Provide the (x, y) coordinate of the cell's center where the given text is located.  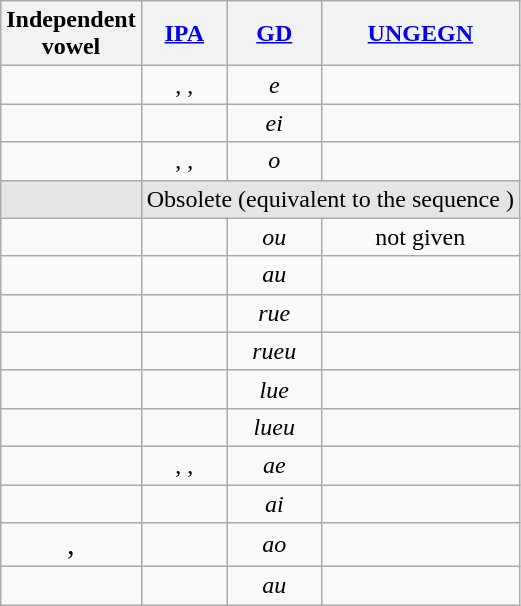
ei (274, 123)
IPA (184, 34)
not given (420, 237)
, (71, 545)
Obsolete (equivalent to the sequence ) (330, 199)
ai (274, 503)
ao (274, 545)
Independentvowel (71, 34)
UNGEGN (420, 34)
o (274, 161)
rue (274, 313)
ae (274, 465)
lueu (274, 427)
ou (274, 237)
rueu (274, 351)
e (274, 85)
GD (274, 34)
lue (274, 389)
